Return the [X, Y] coordinate for the center point of the cell that contains the specified text.  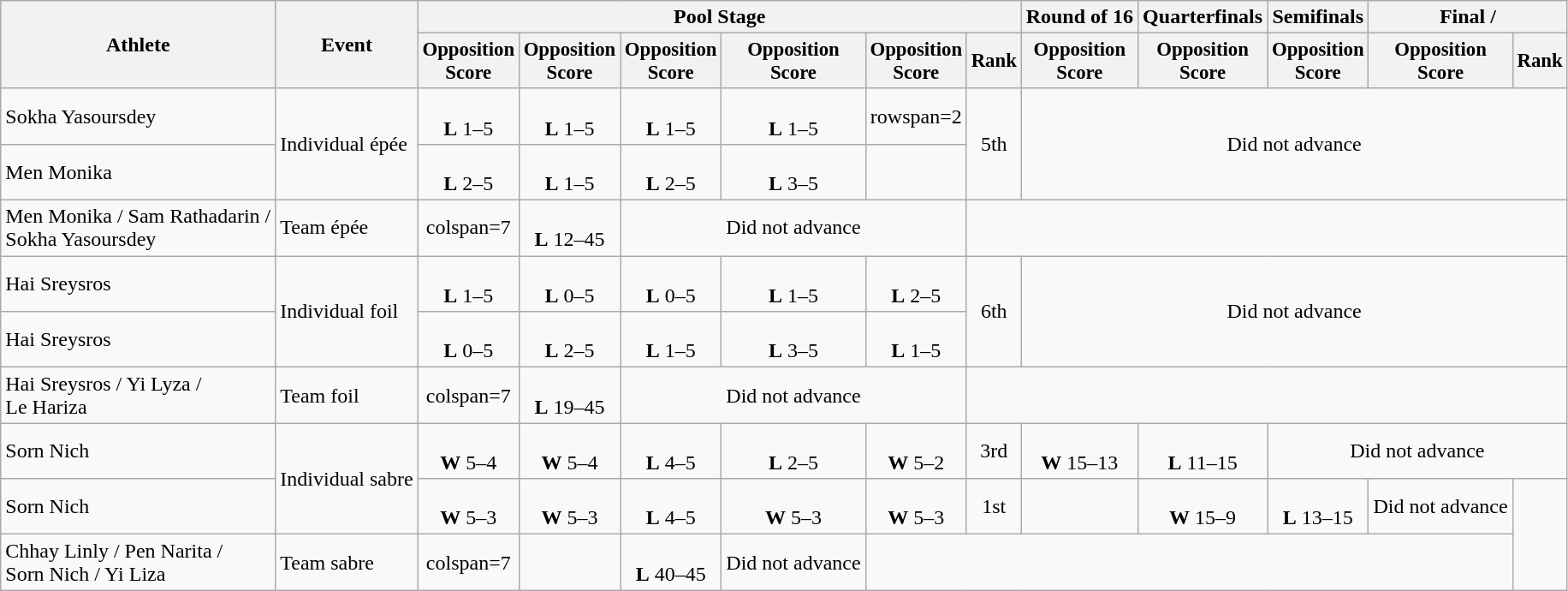
Final / [1468, 17]
Hai Sreysros / Yi Lyza /Le Hariza [139, 396]
Team foil [347, 396]
Quarterfinals [1203, 17]
L 40–45 [671, 562]
W 15–9 [1203, 507]
Sokha Yasoursdey [139, 116]
L 13–15 [1318, 507]
Team épée [347, 228]
5th [994, 144]
W 5–2 [916, 451]
Men Monika [139, 171]
Round of 16 [1079, 17]
Chhay Linly / Pen Narita /Sorn Nich / Yi Liza [139, 562]
Individual épée [347, 144]
Individual foil [347, 312]
Individual sabre [347, 479]
L 19–45 [569, 396]
Event [347, 45]
Pool Stage [719, 17]
Team sabre [347, 562]
W 15–13 [1079, 451]
3rd [994, 451]
Men Monika / Sam Rathadarin /Sokha Yasoursdey [139, 228]
L 11–15 [1203, 451]
6th [994, 312]
L 12–45 [569, 228]
rowspan=2 [916, 116]
1st [994, 507]
Semifinals [1318, 17]
Athlete [139, 45]
